Capture the cell that displays the provided text and extract its [x, y] central coordinate. 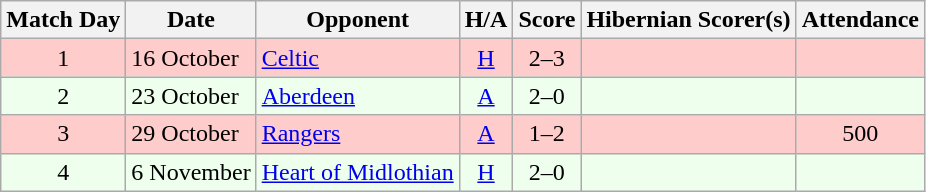
6 November [191, 172]
23 October [191, 96]
2–3 [547, 58]
3 [64, 134]
Rangers [358, 134]
Attendance [860, 20]
1 [64, 58]
Match Day [64, 20]
Opponent [358, 20]
16 October [191, 58]
2 [64, 96]
500 [860, 134]
Hibernian Scorer(s) [688, 20]
Date [191, 20]
Celtic [358, 58]
H/A [486, 20]
4 [64, 172]
1–2 [547, 134]
Heart of Midlothian [358, 172]
Aberdeen [358, 96]
Score [547, 20]
29 October [191, 134]
